Scan for the cell matching the given text and deliver its [X, Y] coordinate at center. 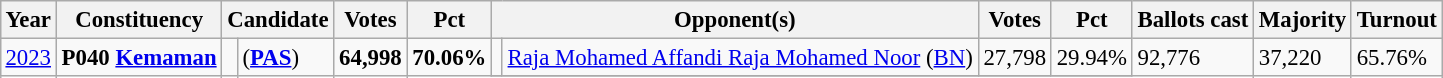
(PAS) [286, 57]
65.76% [1396, 57]
64,998 [370, 57]
Constituency [139, 20]
Turnout [1396, 20]
P040 Kemaman [139, 57]
92,776 [1192, 57]
27,798 [1014, 57]
Opponent(s) [735, 20]
70.06% [450, 57]
2023 [28, 57]
Raja Mohamed Affandi Raja Mohamed Noor (BN) [740, 57]
Majority [1303, 20]
29.94% [1092, 57]
37,220 [1303, 57]
Ballots cast [1192, 20]
Candidate [278, 20]
Year [28, 20]
